Provide the (x, y) coordinate of the cell's center where the given text is located.  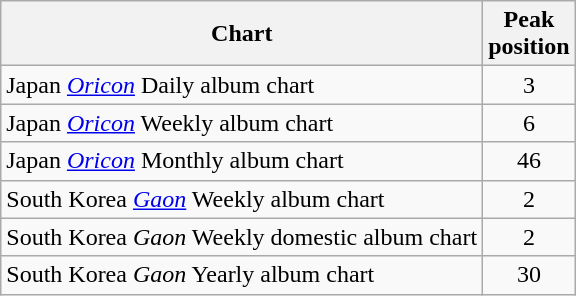
Peakposition (529, 34)
South Korea Gaon Weekly domestic album chart (242, 237)
South Korea Gaon Weekly album chart (242, 199)
6 (529, 123)
3 (529, 85)
46 (529, 161)
Japan Oricon Weekly album chart (242, 123)
Japan Oricon Daily album chart (242, 85)
South Korea Gaon Yearly album chart (242, 275)
Chart (242, 34)
30 (529, 275)
Japan Oricon Monthly album chart (242, 161)
